Pinpoint the cell where the given text exists, returning its [X, Y] midpoint coordinate. 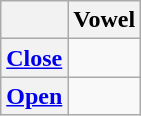
Vowel [104, 20]
Open [34, 96]
Close [34, 58]
